Find where the given text appears and provide that cell's center as [x, y] coordinate. 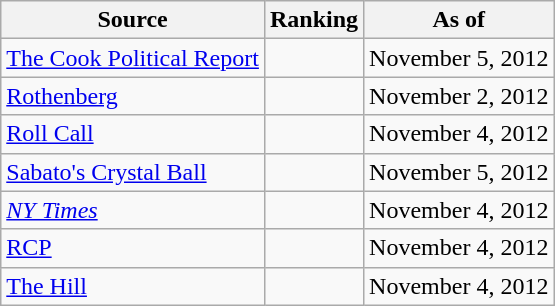
Ranking [314, 20]
November 2, 2012 [459, 96]
Rothenberg [133, 96]
As of [459, 20]
The Hill [133, 286]
Sabato's Crystal Ball [133, 172]
Source [133, 20]
NY Times [133, 210]
RCP [133, 248]
Roll Call [133, 134]
The Cook Political Report [133, 58]
